Output the [X, Y] coordinate of the center of the cell containing the given text.  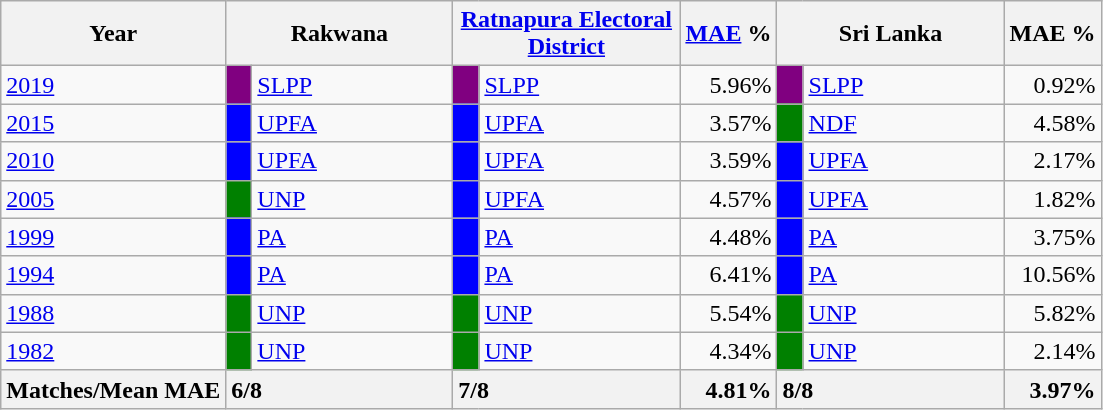
1.82% [1052, 199]
2015 [114, 123]
5.96% [728, 85]
6/8 [340, 389]
5.82% [1052, 313]
5.54% [728, 313]
2.14% [1052, 351]
6.41% [728, 275]
Matches/Mean MAE [114, 389]
1982 [114, 351]
4.81% [728, 389]
3.57% [728, 123]
Ratnapura Electoral District [566, 34]
3.59% [728, 161]
0.92% [1052, 85]
8/8 [890, 389]
Rakwana [340, 34]
2.17% [1052, 161]
1994 [114, 275]
Year [114, 34]
3.97% [1052, 389]
NDF [904, 123]
2005 [114, 199]
3.75% [1052, 237]
Sri Lanka [890, 34]
1999 [114, 237]
10.56% [1052, 275]
4.48% [728, 237]
4.57% [728, 199]
2019 [114, 85]
1988 [114, 313]
7/8 [566, 389]
4.58% [1052, 123]
2010 [114, 161]
4.34% [728, 351]
